Detect which cell encompasses the target text, then output its (x, y) center coordinate. 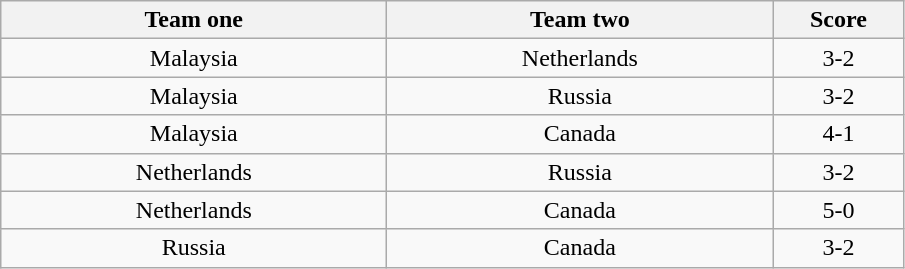
Score (838, 20)
Team two (580, 20)
4-1 (838, 134)
Team one (194, 20)
5-0 (838, 210)
